Output the (X, Y) coordinate of the center of the cell containing the given text.  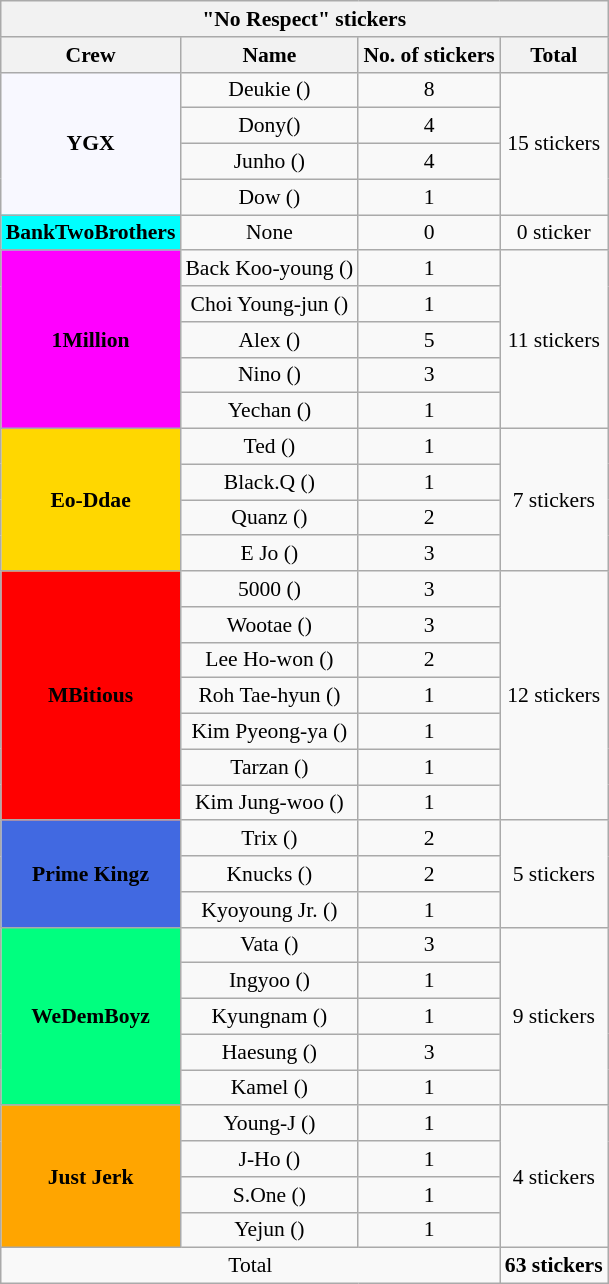
5 stickers (554, 874)
Back Koo-young () (269, 269)
No. of stickers (428, 55)
Choi Young-jun () (269, 304)
E Jo () (269, 554)
4 stickers (554, 1177)
None (269, 233)
15 stickers (554, 143)
BankTwoBrothers (91, 233)
Roh Tae-hyun () (269, 696)
5 (428, 340)
0 sticker (554, 233)
"No Respect" stickers (304, 19)
7 stickers (554, 500)
Name (269, 55)
Trix () (269, 839)
S.One () (269, 1195)
Vata () (269, 945)
Crew (91, 55)
Dow () (269, 197)
Black.Q () (269, 482)
Kamel () (269, 1088)
Quanz () (269, 518)
Kyoyoung Jr. () (269, 910)
YGX (91, 143)
Ted () (269, 447)
Ingyoo () (269, 981)
Haesung () (269, 1052)
Kyungnam () (269, 1017)
Young-J () (269, 1124)
MBitious (91, 696)
8 (428, 90)
12 stickers (554, 696)
Nino () (269, 375)
Eo-Ddae (91, 500)
Prime Kingz (91, 874)
Lee Ho-won () (269, 660)
Wootae () (269, 625)
Kim Jung-woo () (269, 803)
9 stickers (554, 1016)
11 stickers (554, 340)
Yejun () (269, 1230)
Kim Pyeong-ya () (269, 732)
Tarzan () (269, 767)
J-Ho () (269, 1159)
Knucks () (269, 874)
Just Jerk (91, 1177)
Junho () (269, 162)
5000 () (269, 589)
Yechan () (269, 411)
63 stickers (554, 1266)
Alex () (269, 340)
Dony() (269, 126)
Deukie () (269, 90)
0 (428, 233)
WeDemBoyz (91, 1016)
1Million (91, 340)
